Find where the given text appears and provide that cell's center as [X, Y] coordinate. 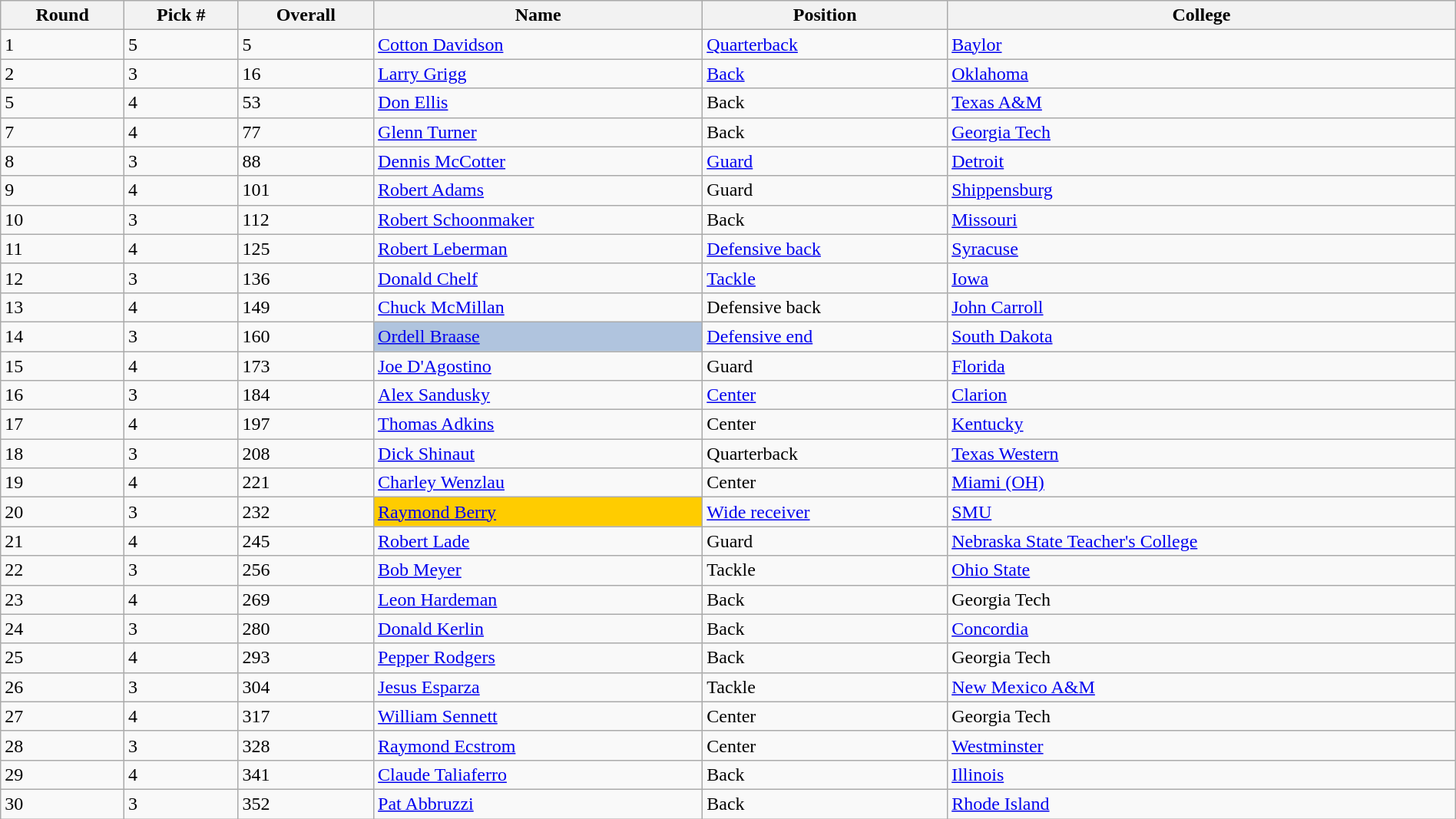
John Carroll [1202, 307]
160 [306, 336]
19 [63, 483]
101 [306, 190]
304 [306, 687]
13 [63, 307]
William Sennett [538, 716]
14 [63, 336]
Ordell Braase [538, 336]
Clarion [1202, 395]
136 [306, 278]
Bob Meyer [538, 570]
Concordia [1202, 629]
184 [306, 395]
18 [63, 454]
125 [306, 249]
221 [306, 483]
1 [63, 45]
11 [63, 249]
Pat Abbruzzi [538, 804]
Jesus Esparza [538, 687]
Name [538, 15]
Pick # [181, 15]
Alex Sandusky [538, 395]
Texas Western [1202, 454]
Robert Lade [538, 541]
27 [63, 716]
Dennis McCotter [538, 161]
24 [63, 629]
Thomas Adkins [538, 424]
53 [306, 103]
328 [306, 745]
Cotton Davidson [538, 45]
Donald Chelf [538, 278]
7 [63, 132]
30 [63, 804]
Don Ellis [538, 103]
Miami (OH) [1202, 483]
Baylor [1202, 45]
Wide receiver [825, 512]
9 [63, 190]
8 [63, 161]
College [1202, 15]
Robert Leberman [538, 249]
Dick Shinaut [538, 454]
Missouri [1202, 220]
22 [63, 570]
Syracuse [1202, 249]
Chuck McMillan [538, 307]
Kentucky [1202, 424]
25 [63, 658]
293 [306, 658]
Westminster [1202, 745]
Overall [306, 15]
352 [306, 804]
Robert Schoonmaker [538, 220]
12 [63, 278]
SMU [1202, 512]
Donald Kerlin [538, 629]
112 [306, 220]
New Mexico A&M [1202, 687]
2 [63, 74]
29 [63, 774]
88 [306, 161]
Florida [1202, 366]
Nebraska State Teacher's College [1202, 541]
245 [306, 541]
21 [63, 541]
Oklahoma [1202, 74]
Leon Hardeman [538, 599]
Joe D'Agostino [538, 366]
149 [306, 307]
Round [63, 15]
South Dakota [1202, 336]
Ohio State [1202, 570]
Raymond Berry [538, 512]
77 [306, 132]
Iowa [1202, 278]
Raymond Ecstrom [538, 745]
Charley Wenzlau [538, 483]
20 [63, 512]
Defensive end [825, 336]
Detroit [1202, 161]
256 [306, 570]
280 [306, 629]
269 [306, 599]
26 [63, 687]
17 [63, 424]
208 [306, 454]
23 [63, 599]
Larry Grigg [538, 74]
173 [306, 366]
28 [63, 745]
10 [63, 220]
197 [306, 424]
Pepper Rodgers [538, 658]
15 [63, 366]
341 [306, 774]
Glenn Turner [538, 132]
Illinois [1202, 774]
Robert Adams [538, 190]
Rhode Island [1202, 804]
Position [825, 15]
Claude Taliaferro [538, 774]
317 [306, 716]
Texas A&M [1202, 103]
232 [306, 512]
Shippensburg [1202, 190]
